Identify which cell holds the provided text, then report its [x, y] central coordinate. 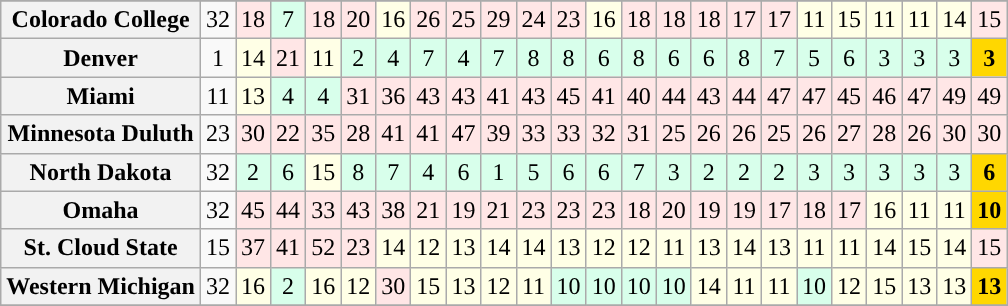
Minnesota Duluth [101, 134]
27 [850, 134]
Colorado College [101, 20]
36 [394, 96]
52 [324, 248]
22 [288, 134]
40 [638, 96]
46 [884, 96]
29 [498, 20]
Miami [101, 96]
37 [254, 248]
35 [324, 134]
North Dakota [101, 172]
Western Michigan [101, 286]
Omaha [101, 210]
Denver [101, 58]
39 [498, 134]
24 [534, 20]
St. Cloud State [101, 248]
38 [394, 210]
